Detect which cell encompasses the target text, then output its [x, y] center coordinate. 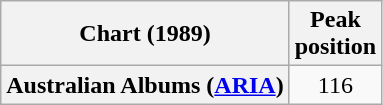
116 [335, 85]
Australian Albums (ARIA) [145, 85]
Chart (1989) [145, 34]
Peakposition [335, 34]
